Locate the cell with the specified text and output its (x, y) center coordinate. 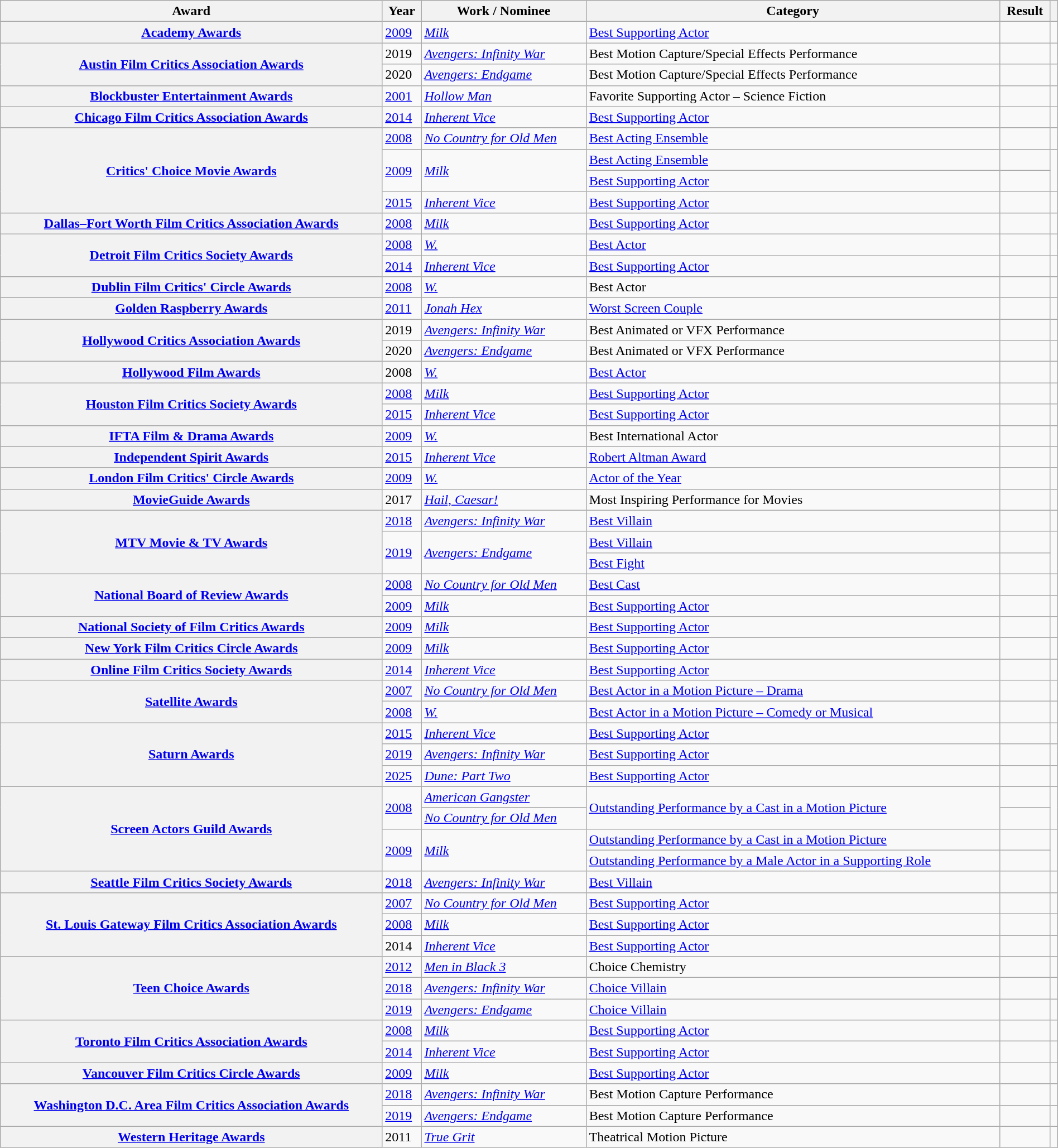
MTV Movie & TV Awards (191, 542)
Dallas–Fort Worth Film Critics Association Awards (191, 223)
2012 (402, 967)
Work / Nominee (503, 11)
Austin Film Critics Association Awards (191, 64)
Men in Black 3 (503, 967)
Hollow Man (503, 96)
Hail, Caesar! (503, 499)
Golden Raspberry Awards (191, 309)
Outstanding Performance by a Male Actor in a Supporting Role (792, 861)
Best International Actor (792, 436)
Teen Choice Awards (191, 988)
Chicago Film Critics Association Awards (191, 117)
Seattle Film Critics Society Awards (191, 882)
Hollywood Film Awards (191, 372)
Dune: Part Two (503, 776)
London Film Critics' Circle Awards (191, 478)
National Society of Film Critics Awards (191, 627)
Satellite Awards (191, 702)
Online Film Critics Society Awards (191, 670)
Toronto Film Critics Association Awards (191, 1041)
Robert Altman Award (792, 457)
IFTA Film & Drama Awards (191, 436)
Result (1025, 11)
True Grit (503, 1137)
Independent Spirit Awards (191, 457)
Houston Film Critics Society Awards (191, 404)
Hollywood Critics Association Awards (191, 340)
Best Actor in a Motion Picture – Comedy or Musical (792, 712)
Year (402, 11)
Actor of the Year (792, 478)
Blockbuster Entertainment Awards (191, 96)
St. Louis Gateway Film Critics Association Awards (191, 924)
Western Heritage Awards (191, 1137)
Best Cast (792, 584)
Academy Awards (191, 32)
Best Fight (792, 563)
MovieGuide Awards (191, 499)
Category (792, 11)
Most Inspiring Performance for Movies (792, 499)
Award (191, 11)
American Gangster (503, 797)
Vancouver Film Critics Circle Awards (191, 1073)
2025 (402, 776)
National Board of Review Awards (191, 595)
2001 (402, 96)
Washington D.C. Area Film Critics Association Awards (191, 1105)
Detroit Film Critics Society Awards (191, 255)
Saturn Awards (191, 755)
2017 (402, 499)
Jonah Hex (503, 309)
Choice Chemistry (792, 967)
Worst Screen Couple (792, 309)
Best Actor in a Motion Picture – Drama (792, 691)
Favorite Supporting Actor – Science Fiction (792, 96)
Theatrical Motion Picture (792, 1137)
Dublin Film Critics' Circle Awards (191, 287)
New York Film Critics Circle Awards (191, 649)
Critics' Choice Movie Awards (191, 170)
Screen Actors Guild Awards (191, 829)
